Find where the given text appears and provide that cell's center as (x, y) coordinate. 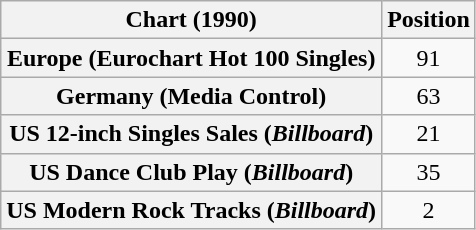
Europe (Eurochart Hot 100 Singles) (192, 58)
63 (429, 96)
21 (429, 134)
US 12-inch Singles Sales (Billboard) (192, 134)
US Modern Rock Tracks (Billboard) (192, 210)
Germany (Media Control) (192, 96)
35 (429, 172)
91 (429, 58)
Chart (1990) (192, 20)
US Dance Club Play (Billboard) (192, 172)
Position (429, 20)
2 (429, 210)
